Locate the cell with the specified text and output its [X, Y] center coordinate. 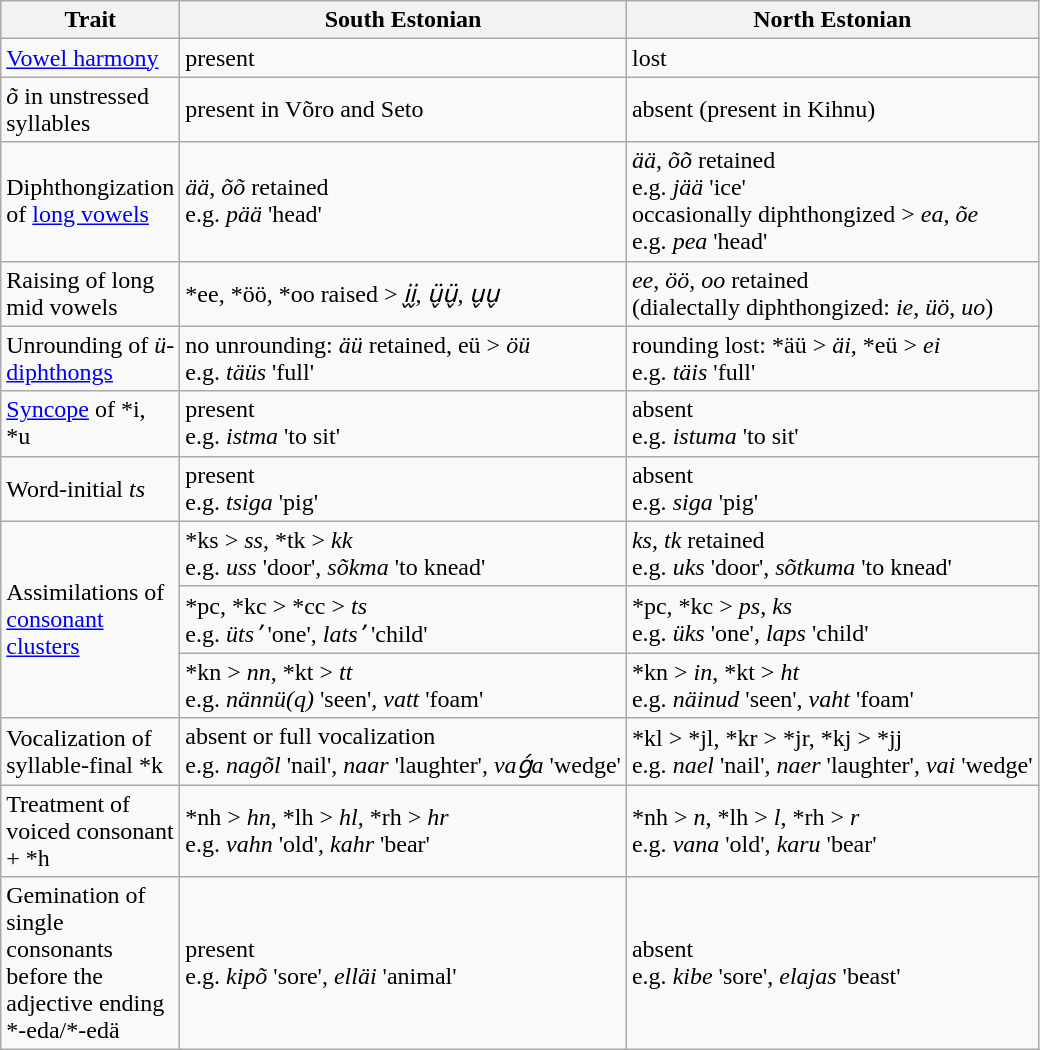
Gemination of single consonants before the adjective ending *-eda/*-edä [90, 964]
Vowel harmony [90, 58]
ee, öö, oo retained(dialectally diphthongized: ie, üö, uo) [832, 294]
present in Võro and Seto [404, 110]
*ee, *öö, *oo raised > i̬i̬, ü̬ü̬, u̬u̬ [404, 294]
absente.g. siga 'pig' [832, 488]
*nh > n, *lh > l, *rh > re.g. vana 'old', karu 'bear' [832, 830]
present [404, 58]
absent (present in Kihnu) [832, 110]
*kl > *jl, *kr > *jr, *kj > *jje.g. nael 'nail', naer 'laughter', vai 'wedge' [832, 752]
Raising of long mid vowels [90, 294]
Syncope of *i, *u [90, 424]
lost [832, 58]
Diphthongization of long vowels [90, 202]
Trait [90, 20]
absente.g. istuma 'to sit' [832, 424]
*ks > ss, *tk > kke.g. uss 'door', sõkma 'to knead' [404, 554]
North Estonian [832, 20]
*nh > hn, *lh > hl, *rh > hre.g. vahn 'old', kahr 'bear' [404, 830]
*kn > nn, *kt > tte.g. nännü(q) 'seen', vatt 'foam' [404, 686]
ää, õõ retainede.g. jää 'ice'occasionally diphthongized > ea, õee.g. pea 'head' [832, 202]
ää, õõ retainede.g. pää 'head' [404, 202]
presente.g. istma 'to sit' [404, 424]
South Estonian [404, 20]
absent or full vocalizatione.g. nagõl 'nail', naar 'laughter', vaǵa 'wedge' [404, 752]
rounding lost: *äü > äi, *eü > eie.g. täis 'full' [832, 358]
no unrounding: äü retained, eü > öü e.g. täüs 'full' [404, 358]
ks, tk retainede.g. uks 'door', sõtkuma 'to knead' [832, 554]
Unrounding of ü-diphthongs [90, 358]
õ in unstressed syllables [90, 110]
Assimilations of consonant clusters [90, 620]
*kn > in, *kt > hte.g. näinud 'seen', vaht 'foam' [832, 686]
absente.g. kibe 'sore', elajas 'beast' [832, 964]
presente.g. kipõ 'sore', elläi 'animal' [404, 964]
Word-initial ts [90, 488]
Vocalization of syllable-final *k [90, 752]
presente.g. tsiga 'pig' [404, 488]
*pc, *kc > ps, kse.g. üks 'one', laps 'child' [832, 620]
*pc, *kc > *cc > tse.g. ütsʼ 'one', latsʼ 'child' [404, 620]
Treatment of voiced consonant + *h [90, 830]
